Provide the (X, Y) coordinate of the cell's center where the given text is located.  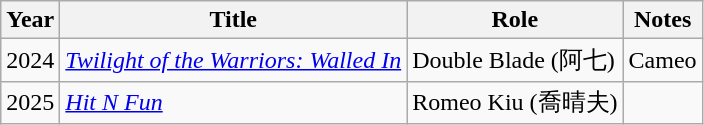
Title (234, 20)
2024 (30, 60)
Notes (662, 20)
Double Blade (阿七) (515, 60)
Cameo (662, 60)
Hit N Fun (234, 102)
Year (30, 20)
2025 (30, 102)
Twilight of the Warriors: Walled In (234, 60)
Role (515, 20)
Romeo Kiu (喬晴夫) (515, 102)
